Determine the (x, y) coordinate at the center of the cell enclosing the given text.  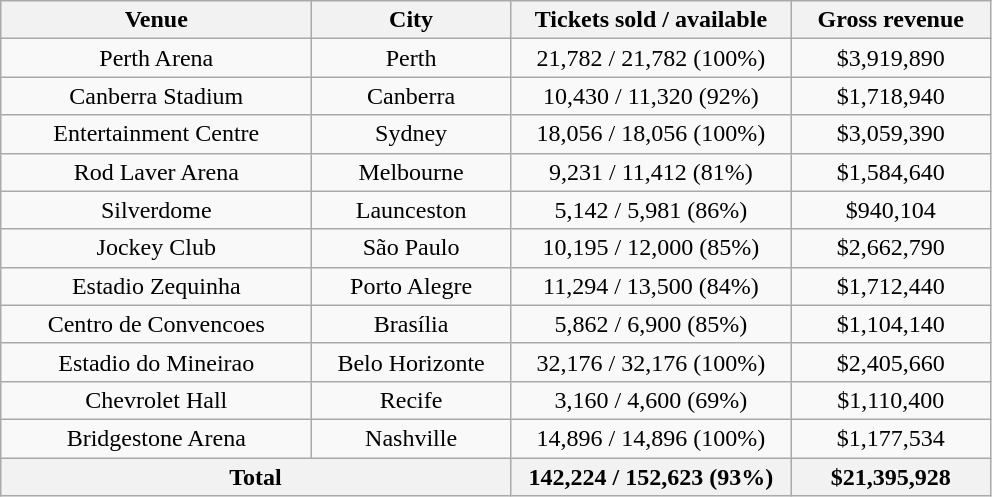
Estadio Zequinha (156, 286)
$1,584,640 (890, 172)
$2,405,660 (890, 362)
142,224 / 152,623 (93%) (650, 477)
Recife (412, 400)
Sydney (412, 134)
32,176 / 32,176 (100%) (650, 362)
Entertainment Centre (156, 134)
$1,177,534 (890, 438)
Chevrolet Hall (156, 400)
City (412, 20)
9,231 / 11,412 (81%) (650, 172)
$1,110,400 (890, 400)
Brasília (412, 324)
$1,104,140 (890, 324)
3,160 / 4,600 (69%) (650, 400)
Centro de Convencoes (156, 324)
Belo Horizonte (412, 362)
Perth Arena (156, 58)
5,142 / 5,981 (86%) (650, 210)
Bridgestone Arena (156, 438)
Nashville (412, 438)
14,896 / 14,896 (100%) (650, 438)
Total (256, 477)
Tickets sold / available (650, 20)
Silverdome (156, 210)
10,195 / 12,000 (85%) (650, 248)
Melbourne (412, 172)
$21,395,928 (890, 477)
$1,712,440 (890, 286)
18,056 / 18,056 (100%) (650, 134)
Venue (156, 20)
$1,718,940 (890, 96)
Jockey Club (156, 248)
$3,919,890 (890, 58)
Launceston (412, 210)
21,782 / 21,782 (100%) (650, 58)
11,294 / 13,500 (84%) (650, 286)
Gross revenue (890, 20)
São Paulo (412, 248)
Perth (412, 58)
$2,662,790 (890, 248)
Canberra (412, 96)
Estadio do Mineirao (156, 362)
Porto Alegre (412, 286)
5,862 / 6,900 (85%) (650, 324)
Rod Laver Arena (156, 172)
$940,104 (890, 210)
$3,059,390 (890, 134)
10,430 / 11,320 (92%) (650, 96)
Canberra Stadium (156, 96)
